Output the (X, Y) coordinate of the center of the cell containing the given text.  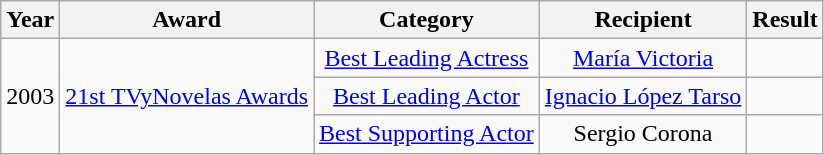
2003 (30, 96)
Category (427, 20)
Best Supporting Actor (427, 134)
Best Leading Actor (427, 96)
Sergio Corona (643, 134)
21st TVyNovelas Awards (187, 96)
Best Leading Actress (427, 58)
Award (187, 20)
Year (30, 20)
Ignacio López Tarso (643, 96)
Recipient (643, 20)
María Victoria (643, 58)
Result (785, 20)
